Determine the (X, Y) coordinate at the center of the cell enclosing the given text.  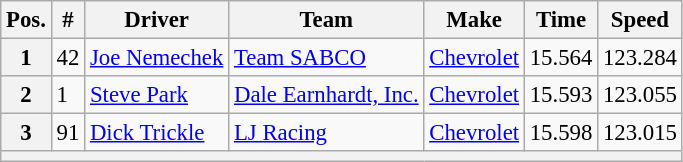
15.564 (560, 58)
91 (68, 133)
Joe Nemechek (157, 58)
Steve Park (157, 95)
42 (68, 58)
2 (26, 95)
Time (560, 20)
3 (26, 133)
Speed (640, 20)
15.598 (560, 133)
Team SABCO (326, 58)
123.015 (640, 133)
Dale Earnhardt, Inc. (326, 95)
15.593 (560, 95)
Make (474, 20)
Dick Trickle (157, 133)
# (68, 20)
Pos. (26, 20)
123.284 (640, 58)
Driver (157, 20)
123.055 (640, 95)
LJ Racing (326, 133)
Team (326, 20)
